Locate the cell with the specified text and output its [x, y] center coordinate. 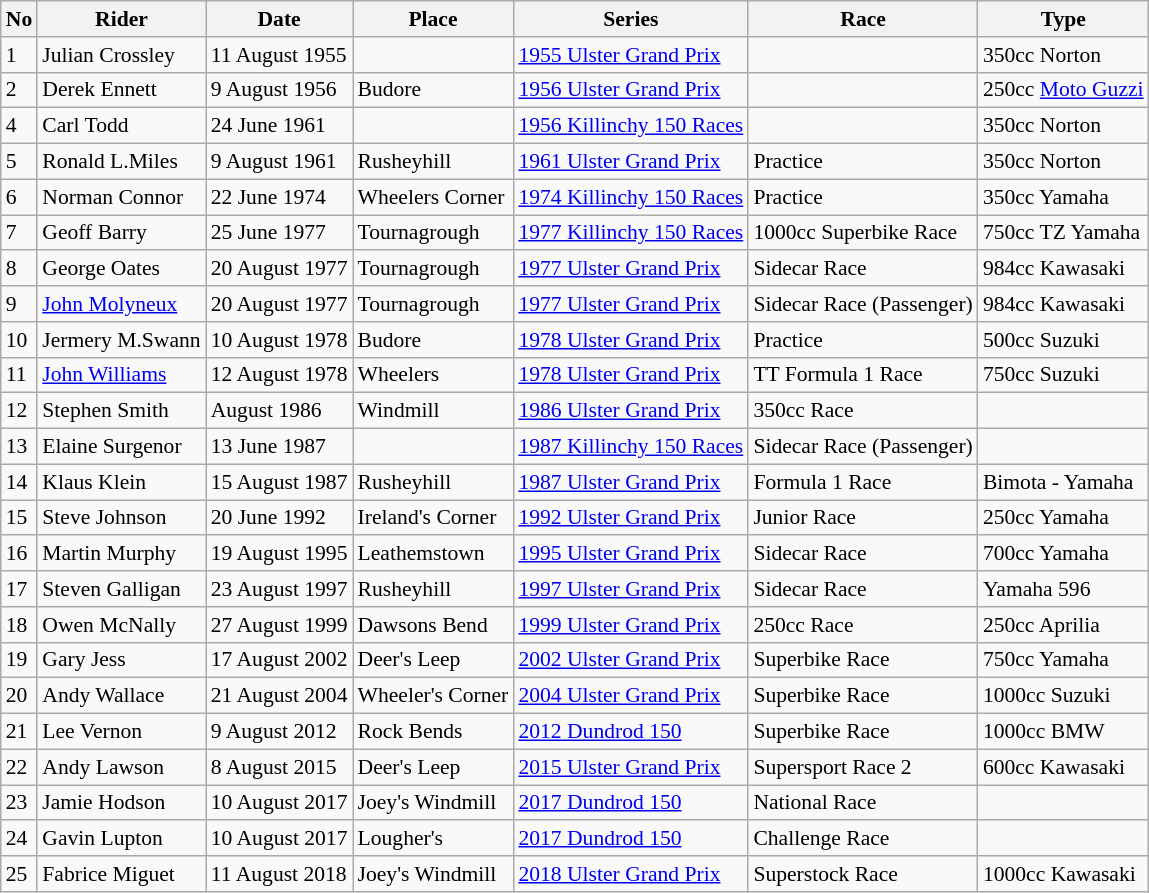
8 [20, 269]
12 August 1978 [280, 375]
Martin Murphy [121, 554]
27 August 1999 [280, 625]
24 [20, 839]
Wheelers Corner [434, 197]
1995 Ulster Grand Prix [630, 554]
Andy Wallace [121, 696]
Jamie Hodson [121, 803]
Wheeler's Corner [434, 696]
Place [434, 19]
6 [20, 197]
19 [20, 660]
1955 Ulster Grand Prix [630, 55]
John Williams [121, 375]
750cc Suzuki [1064, 375]
John Molyneux [121, 304]
Rock Bends [434, 732]
23 [20, 803]
350cc Race [863, 411]
Junior Race [863, 518]
Geoff Barry [121, 233]
1974 Killinchy 150 Races [630, 197]
2015 Ulster Grand Prix [630, 767]
Wheelers [434, 375]
17 [20, 589]
August 1986 [280, 411]
750cc TZ Yamaha [1064, 233]
Gary Jess [121, 660]
9 [20, 304]
23 August 1997 [280, 589]
Norman Connor [121, 197]
1 [20, 55]
7 [20, 233]
11 August 2018 [280, 874]
1000cc Kawasaki [1064, 874]
700cc Yamaha [1064, 554]
2018 Ulster Grand Prix [630, 874]
1956 Killinchy 150 Races [630, 126]
9 August 1956 [280, 90]
25 June 1977 [280, 233]
Jermery M.Swann [121, 340]
Steve Johnson [121, 518]
22 [20, 767]
2004 Ulster Grand Prix [630, 696]
5 [20, 162]
9 August 2012 [280, 732]
Type [1064, 19]
Ireland's Corner [434, 518]
George Oates [121, 269]
8 August 2015 [280, 767]
National Race [863, 803]
17 August 2002 [280, 660]
Andy Lawson [121, 767]
Lougher's [434, 839]
19 August 1995 [280, 554]
2002 Ulster Grand Prix [630, 660]
2012 Dundrod 150 [630, 732]
1961 Ulster Grand Prix [630, 162]
Rider [121, 19]
Derek Ennett [121, 90]
250cc Race [863, 625]
15 August 1987 [280, 482]
Elaine Surgenor [121, 447]
Supersport Race 2 [863, 767]
13 June 1987 [280, 447]
1000cc BMW [1064, 732]
Series [630, 19]
21 August 2004 [280, 696]
Dawsons Bend [434, 625]
16 [20, 554]
10 August 1978 [280, 340]
Stephen Smith [121, 411]
Owen McNally [121, 625]
Ronald L.Miles [121, 162]
Bimota - Yamaha [1064, 482]
Klaus Klein [121, 482]
1977 Killinchy 150 Races [630, 233]
No [20, 19]
22 June 1974 [280, 197]
Formula 1 Race [863, 482]
10 [20, 340]
21 [20, 732]
Date [280, 19]
20 [20, 696]
350cc Yamaha [1064, 197]
25 [20, 874]
Julian Crossley [121, 55]
18 [20, 625]
Windmill [434, 411]
1987 Killinchy 150 Races [630, 447]
1986 Ulster Grand Prix [630, 411]
600cc Kawasaki [1064, 767]
Gavin Lupton [121, 839]
Lee Vernon [121, 732]
1999 Ulster Grand Prix [630, 625]
9 August 1961 [280, 162]
11 August 1955 [280, 55]
11 [20, 375]
Fabrice Miguet [121, 874]
2 [20, 90]
Challenge Race [863, 839]
500cc Suzuki [1064, 340]
250cc Yamaha [1064, 518]
TT Formula 1 Race [863, 375]
20 June 1992 [280, 518]
15 [20, 518]
750cc Yamaha [1064, 660]
13 [20, 447]
1956 Ulster Grand Prix [630, 90]
1992 Ulster Grand Prix [630, 518]
Yamaha 596 [1064, 589]
Steven Galligan [121, 589]
14 [20, 482]
1000cc Superbike Race [863, 233]
12 [20, 411]
1997 Ulster Grand Prix [630, 589]
Leathemstown [434, 554]
Carl Todd [121, 126]
1987 Ulster Grand Prix [630, 482]
250cc Aprilia [1064, 625]
Race [863, 19]
1000cc Suzuki [1064, 696]
24 June 1961 [280, 126]
4 [20, 126]
250cc Moto Guzzi [1064, 90]
Superstock Race [863, 874]
